Return the [X, Y] coordinate for the center point of the cell that contains the specified text.  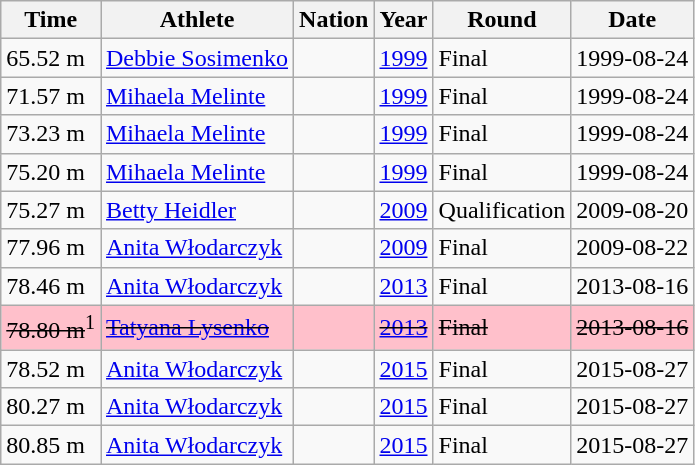
Athlete [196, 20]
Nation [334, 20]
Time [51, 20]
2009-08-22 [632, 248]
Debbie Sosimenko [196, 58]
78.80 m1 [51, 328]
75.27 m [51, 210]
78.52 m [51, 369]
77.96 m [51, 248]
73.23 m [51, 134]
2009-08-20 [632, 210]
Year [404, 20]
Round [502, 20]
80.85 m [51, 445]
80.27 m [51, 407]
65.52 m [51, 58]
Tatyana Lysenko [196, 328]
Date [632, 20]
Qualification [502, 210]
Betty Heidler [196, 210]
78.46 m [51, 286]
75.20 m [51, 172]
71.57 m [51, 96]
